For the text-containing cell, return its midpoint in (x, y) coordinate format. 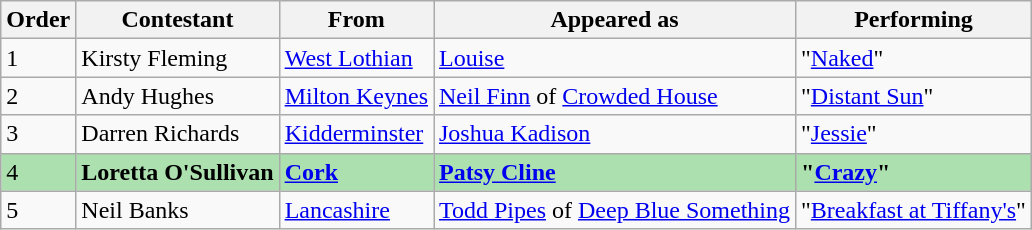
Darren Richards (178, 134)
Neil Finn of Crowded House (615, 96)
Joshua Kadison (615, 134)
"Breakfast at Tiffany's" (914, 210)
Todd Pipes of Deep Blue Something (615, 210)
Cork (356, 172)
From (356, 20)
"Naked" (914, 58)
Performing (914, 20)
West Lothian (356, 58)
"Jessie" (914, 134)
Lancashire (356, 210)
3 (38, 134)
2 (38, 96)
Andy Hughes (178, 96)
Loretta O'Sullivan (178, 172)
5 (38, 210)
Appeared as (615, 20)
Milton Keynes (356, 96)
Contestant (178, 20)
Neil Banks (178, 210)
"Crazy" (914, 172)
4 (38, 172)
1 (38, 58)
Order (38, 20)
Kidderminster (356, 134)
Patsy Cline (615, 172)
Louise (615, 58)
Kirsty Fleming (178, 58)
"Distant Sun" (914, 96)
